Scan for the cell matching the given text and deliver its [x, y] coordinate at center. 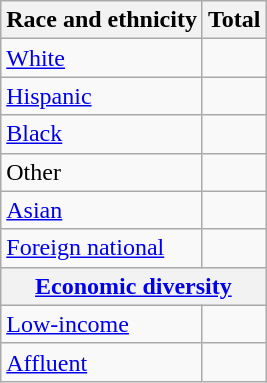
Foreign national [102, 248]
Other [102, 172]
Low-income [102, 324]
Race and ethnicity [102, 20]
Hispanic [102, 96]
Total [234, 20]
Economic diversity [134, 286]
Black [102, 134]
Affluent [102, 362]
White [102, 58]
Asian [102, 210]
